Find where the given text appears and provide that cell's center as (x, y) coordinate. 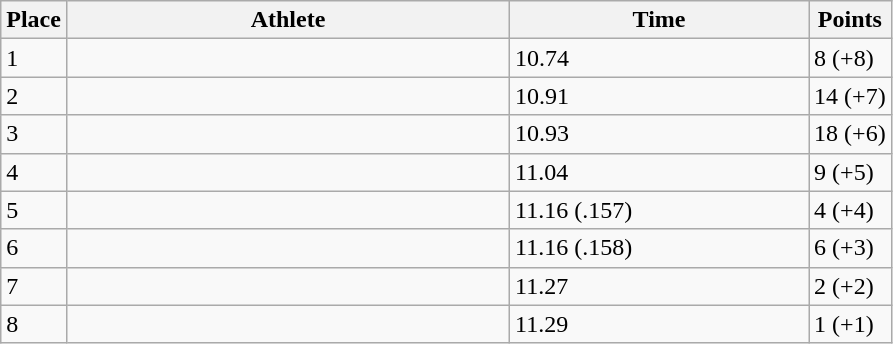
10.74 (660, 58)
10.91 (660, 96)
Points (850, 20)
Time (660, 20)
Place (34, 20)
1 (34, 58)
14 (+7) (850, 96)
11.29 (660, 324)
11.04 (660, 172)
1 (+1) (850, 324)
6 (+3) (850, 248)
8 (34, 324)
8 (+8) (850, 58)
10.93 (660, 134)
4 (34, 172)
6 (34, 248)
11.16 (.157) (660, 210)
7 (34, 286)
5 (34, 210)
11.16 (.158) (660, 248)
Athlete (288, 20)
9 (+5) (850, 172)
11.27 (660, 286)
3 (34, 134)
2 (+2) (850, 286)
18 (+6) (850, 134)
4 (+4) (850, 210)
2 (34, 96)
